Detect which cell encompasses the target text, then output its [x, y] center coordinate. 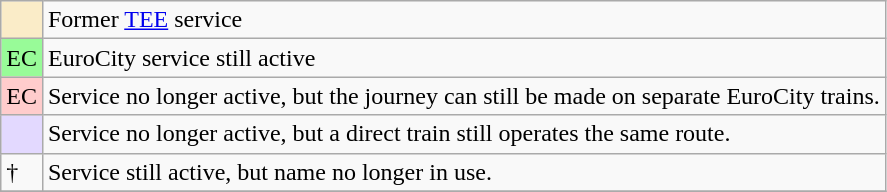
EuroCity service still active [464, 58]
Service still active, but name no longer in use. [464, 172]
Former TEE service [464, 20]
† [22, 172]
Service no longer active, but a direct train still operates the same route. [464, 134]
Service no longer active, but the journey can still be made on separate EuroCity trains. [464, 96]
